Identify which cell holds the provided text, then report its [x, y] central coordinate. 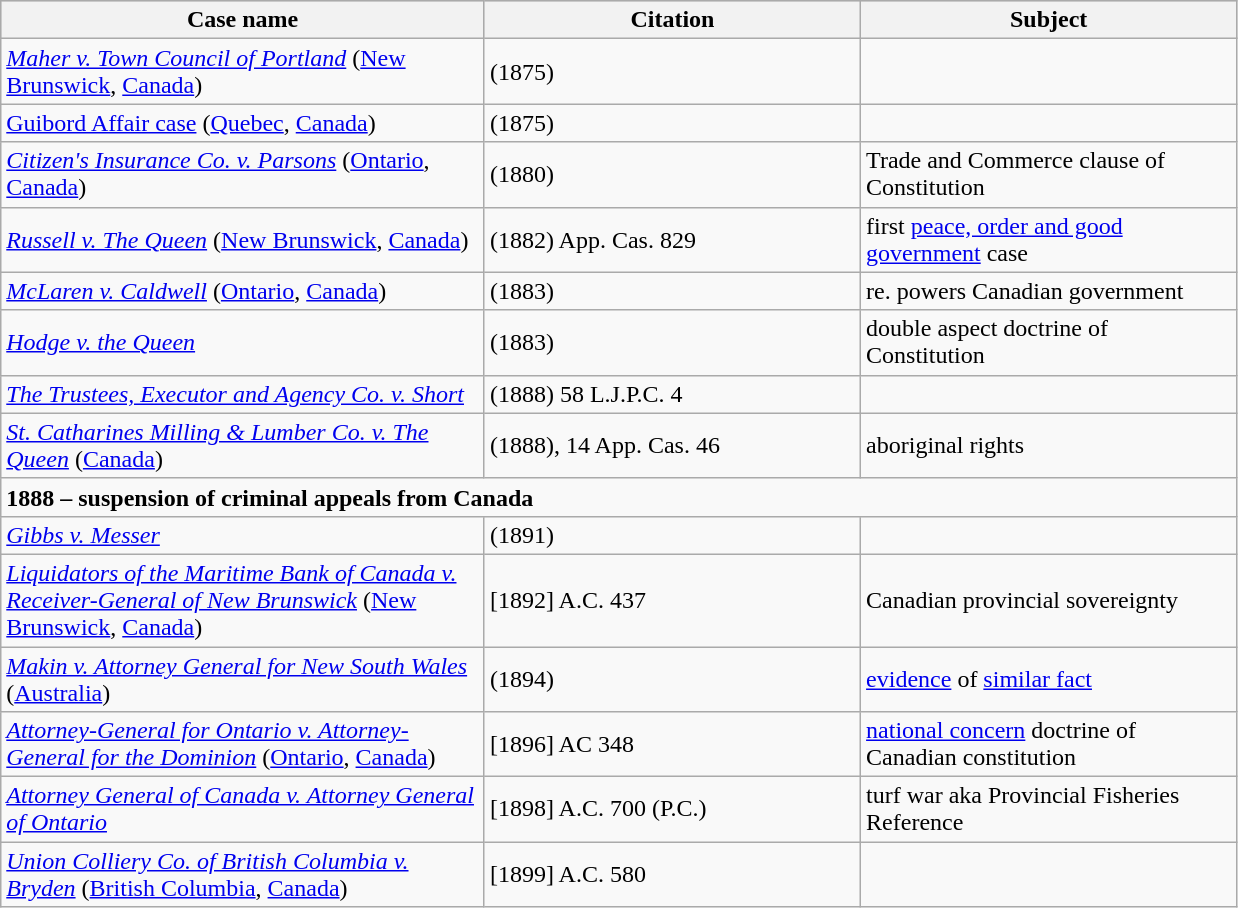
Citizen's Insurance Co. v. Parsons (Ontario, Canada) [243, 174]
Maher v. Town Council of Portland (New Brunswick, Canada) [243, 72]
national concern doctrine of Canadian constitution [1049, 744]
Guibord Affair case (Quebec, Canada) [243, 123]
(1888), 14 App. Cas. 46 [672, 446]
turf war aka Provincial Fisheries Reference [1049, 810]
The Trustees, Executor and Agency Co. v. Short [243, 394]
1888 – suspension of criminal appeals from Canada [619, 497]
aboriginal rights [1049, 446]
St. Catharines Milling & Lumber Co. v. The Queen (Canada) [243, 446]
[1892] A.C. 437 [672, 600]
Gibbs v. Messer [243, 535]
Canadian provincial sovereignty [1049, 600]
(1894) [672, 678]
Hodge v. the Queen [243, 342]
Citation [672, 20]
evidence of similar fact [1049, 678]
Trade and Commerce clause of Constitution [1049, 174]
[1896] AC 348 [672, 744]
(1891) [672, 535]
Liquidators of the Maritime Bank of Canada v. Receiver-General of New Brunswick (New Brunswick, Canada) [243, 600]
first peace, order and good government case [1049, 240]
Attorney-General for Ontario v. Attorney-General for the Dominion (Ontario, Canada) [243, 744]
(1882) App. Cas. 829 [672, 240]
Makin v. Attorney General for New South Wales (Australia) [243, 678]
Subject [1049, 20]
double aspect doctrine of Constitution [1049, 342]
re. powers Canadian government [1049, 291]
[1899] A.C. 580 [672, 874]
[1898] A.C. 700 (P.C.) [672, 810]
Case name [243, 20]
McLaren v. Caldwell (Ontario, Canada) [243, 291]
Union Colliery Co. of British Columbia v. Bryden (British Columbia, Canada) [243, 874]
Attorney General of Canada v. Attorney General of Ontario [243, 810]
(1880) [672, 174]
(1888) 58 L.J.P.C. 4 [672, 394]
Russell v. The Queen (New Brunswick, Canada) [243, 240]
